Locate the cell with the specified text and output its (X, Y) center coordinate. 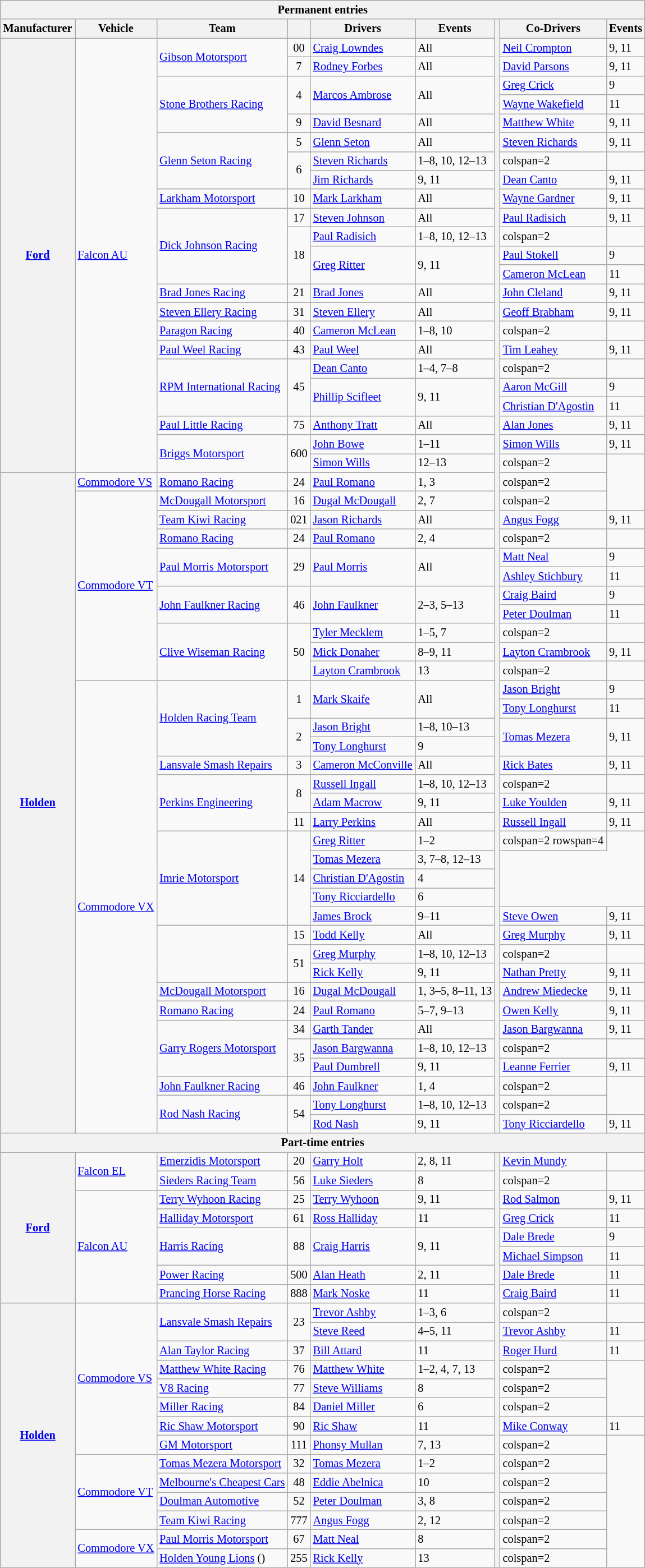
Jim Richards (363, 180)
Holden Racing Team (222, 718)
Brad Jones (363, 293)
Part-time entries (323, 1143)
Briggs Motorsport (222, 453)
Luke Youlden (553, 803)
500 (299, 1275)
Vehicle (116, 29)
90 (299, 1426)
14 (299, 878)
Craig Harris (363, 1247)
7 (299, 66)
Paul Weel Racing (222, 350)
40 (299, 330)
1–2, 4, 7, 13 (455, 1369)
Garry Holt (363, 1161)
600 (299, 453)
Steve Owen (553, 916)
111 (299, 1445)
Mark Larkham (363, 199)
888 (299, 1294)
Paul Little Racing (222, 425)
2, 7 (455, 500)
John Cleland (553, 293)
88 (299, 1247)
Harris Racing (222, 1247)
2, 12 (455, 1520)
colspan=2 rowspan=4 (553, 840)
Geoff Brabham (553, 312)
37 (299, 1350)
Prancing Horse Racing (222, 1294)
Terry Wyhoon Racing (222, 1199)
84 (299, 1407)
43 (299, 350)
Sieders Racing Team (222, 1180)
Mark Skaife (363, 699)
3 (299, 765)
2, 4 (455, 539)
50 (299, 652)
1, 3 (455, 482)
Gibson Motorsport (222, 57)
52 (299, 1501)
Matthew White Racing (222, 1369)
5–7, 9–13 (455, 1010)
Power Racing (222, 1275)
2, 11 (455, 1275)
Emerzidis Motorsport (222, 1161)
Steven Ellery Racing (222, 312)
Phonsy Mullan (363, 1445)
Michael Simpson (553, 1256)
Daniel Miller (363, 1407)
2, 8, 11 (455, 1161)
Owen Kelly (553, 1010)
Luke Sieders (363, 1180)
1–4, 7–8 (455, 369)
77 (299, 1388)
Ashley Stichbury (553, 576)
Melbourne's Cheapest Cars (222, 1483)
1–11 (455, 444)
Falcon EL (116, 1170)
Imrie Motorsport (222, 878)
45 (299, 387)
Co-Drivers (553, 29)
255 (299, 1558)
John Bowe (363, 444)
Wayne Wakefield (553, 104)
Wayne Gardner (553, 199)
Marcos Ambrose (363, 94)
Alan Taylor Racing (222, 1350)
Stone Brothers Racing (222, 104)
Ross Halliday (363, 1218)
Garry Rogers Motorsport (222, 1048)
RPM International Racing (222, 387)
00 (299, 48)
Mike Conway (553, 1426)
Rodney Forbes (363, 66)
3, 7–8, 12–13 (455, 859)
Halliday Motorsport (222, 1218)
V8 Racing (222, 1388)
Paul Stokell (553, 255)
18 (299, 255)
8–9, 11 (455, 652)
Holden Young Lions () (222, 1558)
Tim Leahey (553, 350)
1–8, 10 (455, 330)
Paul Morris (363, 567)
Terry Wyhoon (363, 1199)
Adam Macrow (363, 803)
29 (299, 567)
2 (299, 736)
Rod Nash Racing (222, 1114)
James Brock (363, 916)
Kevin Mundy (553, 1161)
25 (299, 1199)
1 (299, 699)
Permanent entries (323, 10)
Paragon Racing (222, 330)
1, 3–5, 8–11, 13 (455, 991)
23 (299, 1322)
Eddie Abelnica (363, 1483)
1–5, 7 (455, 633)
1–3, 6 (455, 1313)
Craig Lowndes (363, 48)
Aaron McGill (553, 387)
Brad Jones Racing (222, 293)
48 (299, 1483)
Glenn Seton (363, 142)
61 (299, 1218)
David Parsons (553, 66)
Rod Salmon (553, 1199)
7, 13 (455, 1445)
Steve Williams (363, 1388)
Nathan Pretty (553, 973)
Glenn Seton Racing (222, 160)
Leanne Ferrier (553, 1067)
31 (299, 312)
34 (299, 1029)
20 (299, 1161)
51 (299, 963)
021 (299, 519)
3, 8 (455, 1501)
Steve Reed (363, 1331)
Paul Weel (363, 350)
Steven Ellery (363, 312)
Steven Johnson (363, 218)
17 (299, 218)
Doulman Automotive (222, 1501)
21 (299, 293)
1–8, 10–13 (455, 727)
75 (299, 425)
Dick Johnson Racing (222, 246)
35 (299, 1057)
32 (299, 1464)
Tomas Mezera Motorsport (222, 1464)
Jason Richards (363, 519)
Clive Wiseman Racing (222, 652)
Ric Shaw Motorsport (222, 1426)
76 (299, 1369)
5 (299, 142)
2–3, 5–13 (455, 605)
Manufacturer (38, 29)
Miller Racing (222, 1407)
Drivers (363, 29)
Team (222, 29)
67 (299, 1539)
Rod Nash (363, 1124)
56 (299, 1180)
Larry Perkins (363, 822)
15 (299, 935)
12–13 (455, 463)
Mark Noske (363, 1294)
Ric Shaw (363, 1426)
Alan Jones (553, 425)
Andrew Miedecke (553, 991)
1, 4 (455, 1086)
GM Motorsport (222, 1445)
4–5, 11 (455, 1331)
David Besnard (363, 123)
Roger Hurd (553, 1350)
777 (299, 1520)
Mick Donaher (363, 652)
Tyler Mecklem (363, 633)
9–11 (455, 916)
Perkins Engineering (222, 802)
Cameron McConville (363, 765)
Todd Kelly (363, 935)
Neil Crompton (553, 48)
Phillip Scifleet (363, 396)
54 (299, 1114)
Anthony Tratt (363, 425)
Paul Dumbrell (363, 1067)
Rick Bates (553, 765)
Alan Heath (363, 1275)
Larkham Motorsport (222, 199)
Bill Attard (363, 1350)
Garth Tander (363, 1029)
